Provide the [x, y] coordinate of the cell's center where the given text is located.  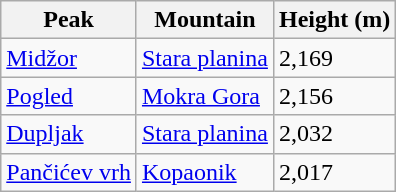
2,017 [334, 172]
Pančićev vrh [69, 172]
2,156 [334, 96]
Peak [69, 20]
Dupljak [69, 134]
2,032 [334, 134]
Mokra Gora [204, 96]
2,169 [334, 58]
Pogled [69, 96]
Kopaonik [204, 172]
Height (m) [334, 20]
Midžor [69, 58]
Mountain [204, 20]
